Scan for the cell matching the given text and deliver its [X, Y] coordinate at center. 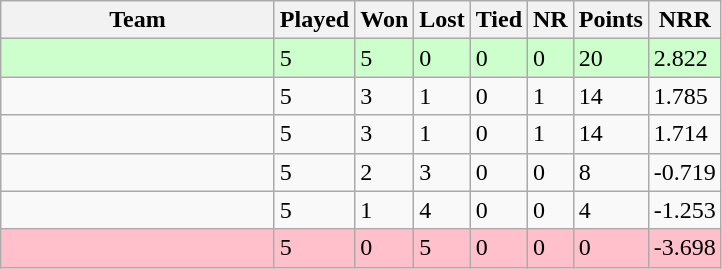
NRR [684, 20]
1.714 [684, 134]
Tied [498, 20]
Team [138, 20]
Played [314, 20]
8 [610, 172]
Lost [442, 20]
Points [610, 20]
NR [551, 20]
-3.698 [684, 248]
-1.253 [684, 210]
Won [384, 20]
2 [384, 172]
20 [610, 58]
2.822 [684, 58]
-0.719 [684, 172]
1.785 [684, 96]
